From the cell containing the given text, extract its center point as [x, y] coordinate. 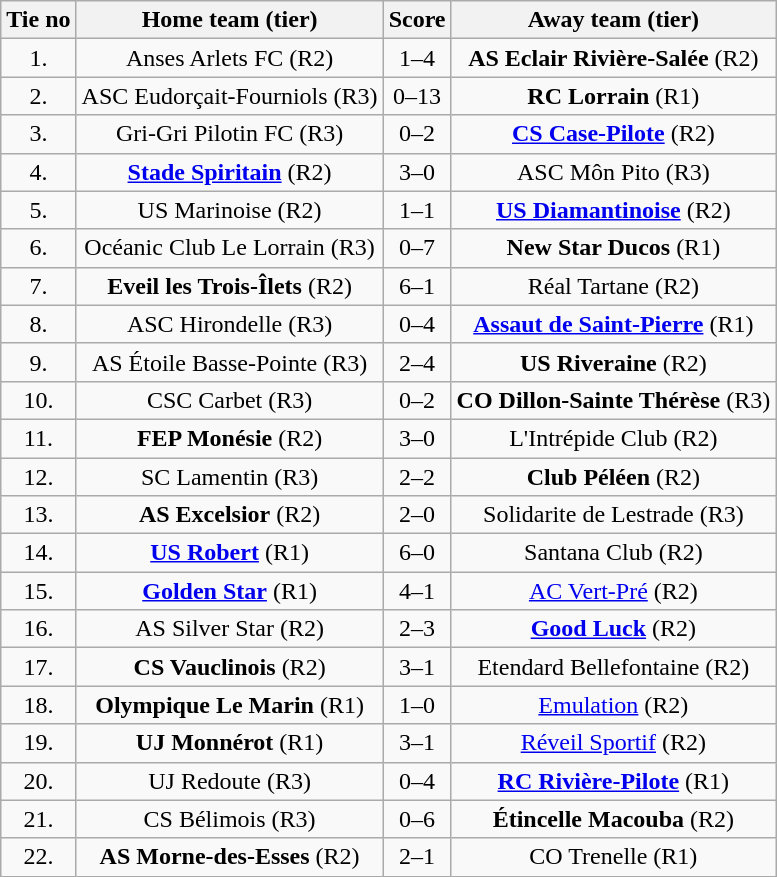
Score [417, 20]
15. [38, 591]
SC Lamentin (R3) [230, 477]
2–1 [417, 857]
4–1 [417, 591]
1. [38, 58]
11. [38, 438]
Tie no [38, 20]
Réveil Sportif (R2) [614, 743]
13. [38, 515]
AS Silver Star (R2) [230, 629]
6–0 [417, 553]
ASC Môn Pito (R3) [614, 172]
Away team (tier) [614, 20]
14. [38, 553]
0–6 [417, 819]
1–1 [417, 210]
Emulation (R2) [614, 705]
Santana Club (R2) [614, 553]
0–13 [417, 96]
CS Bélimois (R3) [230, 819]
CSC Carbet (R3) [230, 400]
2–4 [417, 362]
1–4 [417, 58]
19. [38, 743]
Réal Tartane (R2) [614, 286]
L'Intrépide Club (R2) [614, 438]
5. [38, 210]
UJ Redoute (R3) [230, 781]
2–0 [417, 515]
Assaut de Saint-Pierre (R1) [614, 324]
Home team (tier) [230, 20]
AS Excelsior (R2) [230, 515]
17. [38, 667]
FEP Monésie (R2) [230, 438]
RC Rivière-Pilote (R1) [614, 781]
AC Vert-Pré (R2) [614, 591]
US Riveraine (R2) [614, 362]
4. [38, 172]
Océanic Club Le Lorrain (R3) [230, 248]
US Diamantinoise (R2) [614, 210]
AS Morne-des-Esses (R2) [230, 857]
22. [38, 857]
3. [38, 134]
Olympique Le Marin (R1) [230, 705]
Eveil les Trois-Îlets (R2) [230, 286]
UJ Monnérot (R1) [230, 743]
Anses Arlets FC (R2) [230, 58]
Club Péléen (R2) [614, 477]
Golden Star (R1) [230, 591]
0–7 [417, 248]
2. [38, 96]
21. [38, 819]
18. [38, 705]
16. [38, 629]
Etendard Bellefontaine (R2) [614, 667]
7. [38, 286]
9. [38, 362]
8. [38, 324]
US Robert (R1) [230, 553]
CS Vauclinois (R2) [230, 667]
RC Lorrain (R1) [614, 96]
2–3 [417, 629]
CO Trenelle (R1) [614, 857]
CO Dillon-Sainte Thérèse (R3) [614, 400]
AS Étoile Basse-Pointe (R3) [230, 362]
6. [38, 248]
10. [38, 400]
ASC Hirondelle (R3) [230, 324]
ASC Eudorçait-Fourniols (R3) [230, 96]
New Star Ducos (R1) [614, 248]
20. [38, 781]
AS Eclair Rivière-Salée (R2) [614, 58]
12. [38, 477]
Good Luck (R2) [614, 629]
US Marinoise (R2) [230, 210]
CS Case-Pilote (R2) [614, 134]
Stade Spiritain (R2) [230, 172]
6–1 [417, 286]
Gri-Gri Pilotin FC (R3) [230, 134]
Solidarite de Lestrade (R3) [614, 515]
Étincelle Macouba (R2) [614, 819]
2–2 [417, 477]
1–0 [417, 705]
